Return [x, y] of the center of cell containing provided text 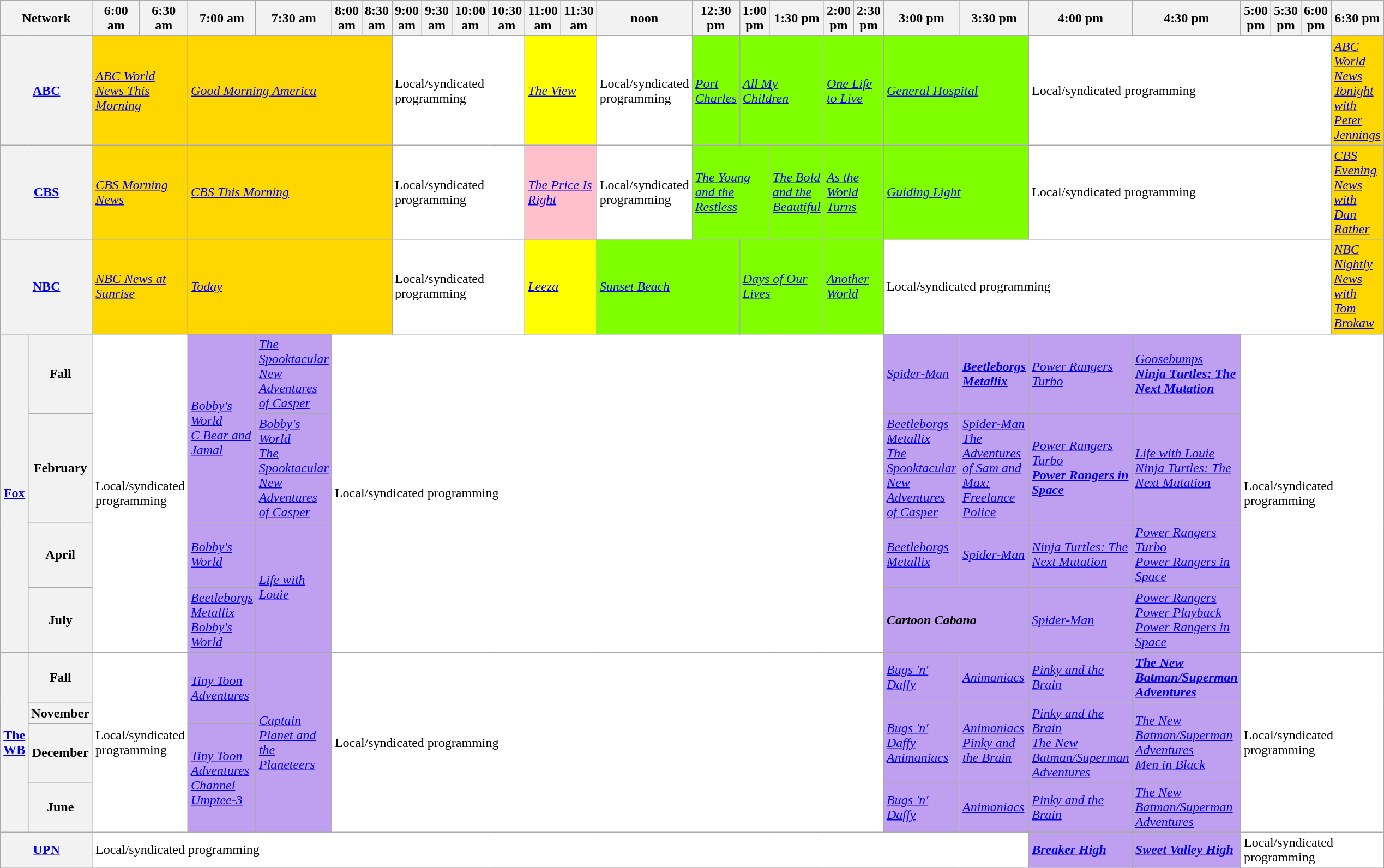
ABC World News This Morning [141, 91]
Tiny Toon Adventures Channel Umptee-3 [222, 777]
3:30 pm [995, 19]
Port Charles [715, 91]
November [61, 713]
Breaker High [1081, 849]
Days of Our Lives [781, 287]
Guiding Light [956, 192]
April [61, 555]
One Life to Live [853, 91]
CBS This Morning [290, 192]
July [61, 619]
7:30 am [293, 19]
Beetleborgs Metallix The Spooktacular New Adventures of Casper [922, 468]
Ninja Turtles: The Next Mutation [1081, 555]
December [61, 752]
The Spooktacular New Adventures of Casper [293, 373]
Power Rangers Power Playback Power Rangers in Space [1187, 619]
All My Children [781, 91]
Another World [853, 287]
General Hospital [956, 91]
Network [47, 19]
Tiny Toon Adventures [222, 688]
Bobby's World The Spooktacular New Adventures of Casper [293, 468]
February [61, 468]
Power Rangers Turbo [1081, 373]
Good Morning America [290, 91]
10:00 am [470, 19]
11:00 am [543, 19]
The Price Is Right [561, 192]
8:30 am [376, 19]
6:00 pm [1316, 19]
5:00 pm [1255, 19]
Cartoon Cabana [956, 619]
Bobby's World C Bear and Jamal [222, 428]
Bugs 'n' Daffy Animaniacs [922, 742]
6:30 am [164, 19]
The View [561, 91]
7:00 am [222, 19]
CBS Morning News [141, 192]
CBS Evening News with Dan Rather [1357, 192]
4:30 pm [1187, 19]
2:30 pm [868, 19]
CBS [47, 192]
The WB [14, 742]
Goosebumps Ninja Turtles: The Next Mutation [1187, 373]
1:00 pm [755, 19]
Fox [14, 493]
UPN [47, 849]
NBC [47, 287]
NBC News at Sunrise [141, 287]
Life with Louie [293, 587]
ABC [47, 91]
June [61, 807]
Leeza [561, 287]
12:30 pm [715, 19]
9:30 am [437, 19]
4:00 pm [1081, 19]
Pinky and the Brain The New Batman/Superman Adventures [1081, 742]
Spider-Man The Adventures of Sam and Max: Freelance Police [995, 468]
5:30 pm [1286, 19]
Beetleborgs Metallix Bobby's World [222, 619]
The Bold and the Beautiful [796, 192]
8:00 am [347, 19]
2:00 pm [839, 19]
Sunset Beach [668, 287]
6:00 am [116, 19]
Life with Louie Ninja Turtles: The Next Mutation [1187, 468]
11:30 am [579, 19]
3:00 pm [922, 19]
Today [290, 287]
1:30 pm [796, 19]
Captain Planet and the Planeteers [293, 742]
ABC World News Tonight with Peter Jennings [1357, 91]
Bobby's World [222, 555]
NBC Nightly News with Tom Brokaw [1357, 287]
The Young and the Restless [731, 192]
Animaniacs Pinky and the Brain [995, 742]
6:30 pm [1357, 19]
The New Batman/Superman Adventures Men in Black [1187, 742]
As the World Turns [853, 192]
9:00 am [407, 19]
noon [645, 19]
Sweet Valley High [1187, 849]
10:30 am [507, 19]
